Capture the cell that displays the provided text and extract its (X, Y) central coordinate. 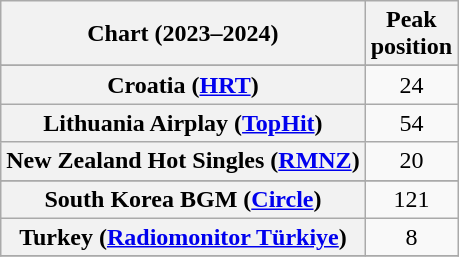
Peakposition (411, 34)
24 (411, 85)
Croatia (HRT) (183, 85)
Lithuania Airplay (TopHit) (183, 123)
Chart (2023–2024) (183, 34)
New Zealand Hot Singles (RMNZ) (183, 161)
20 (411, 161)
8 (411, 237)
South Korea BGM (Circle) (183, 199)
121 (411, 199)
Turkey (Radiomonitor Türkiye) (183, 237)
54 (411, 123)
